Locate the cell with the specified text and output its (x, y) center coordinate. 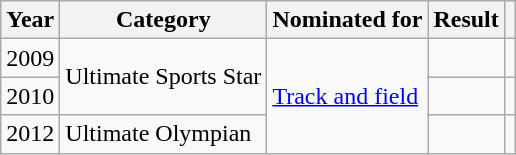
Year (30, 20)
Ultimate Olympian (164, 134)
Nominated for (348, 20)
Category (164, 20)
2012 (30, 134)
2009 (30, 58)
Ultimate Sports Star (164, 77)
Result (466, 20)
Track and field (348, 96)
2010 (30, 96)
